Provide the (X, Y) coordinate of the cell's center where the given text is located.  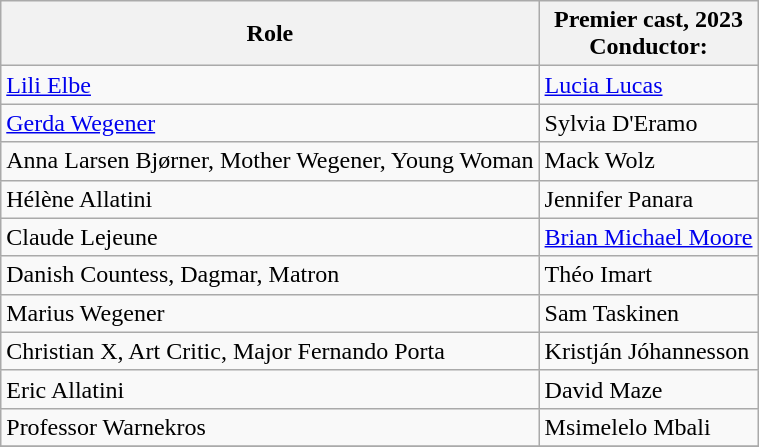
Marius Wegener (270, 313)
Msimelelo Mbali (648, 427)
Lucia Lucas (648, 85)
Gerda Wegener (270, 123)
Sam Taskinen (648, 313)
Premier cast, 2023Conductor: (648, 34)
Lili Elbe (270, 85)
Mack Wolz (648, 161)
Jennifer Panara (648, 199)
Hélène Allatini (270, 199)
Role (270, 34)
Christian X, Art Critic, Major Fernando Porta (270, 351)
Anna Larsen Bjørner, Mother Wegener, Young Woman (270, 161)
Brian Michael Moore (648, 237)
Eric Allatini (270, 389)
David Maze (648, 389)
Sylvia D'Eramo (648, 123)
Théo Imart (648, 275)
Kristján Jóhannesson (648, 351)
Professor Warnekros (270, 427)
Claude Lejeune (270, 237)
Danish Countess, Dagmar, Matron (270, 275)
